Identify which cell holds the provided text, then report its (X, Y) central coordinate. 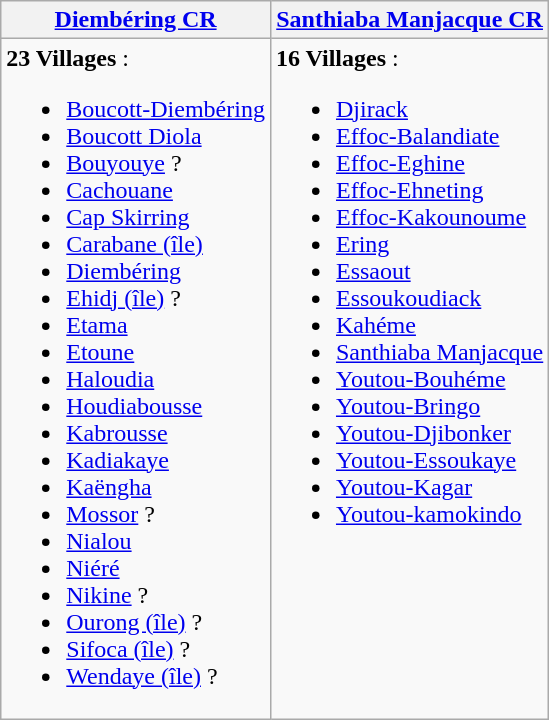
Santhiaba Manjacque CR (409, 20)
Diembéring CR (136, 20)
